Find where the given text appears and provide that cell's center as (x, y) coordinate. 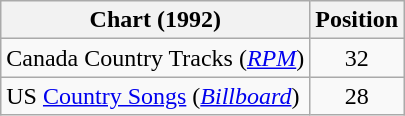
Canada Country Tracks (RPM) (156, 58)
Chart (1992) (156, 20)
32 (357, 58)
28 (357, 96)
Position (357, 20)
US Country Songs (Billboard) (156, 96)
